From the cell containing the given text, extract its center point as (x, y) coordinate. 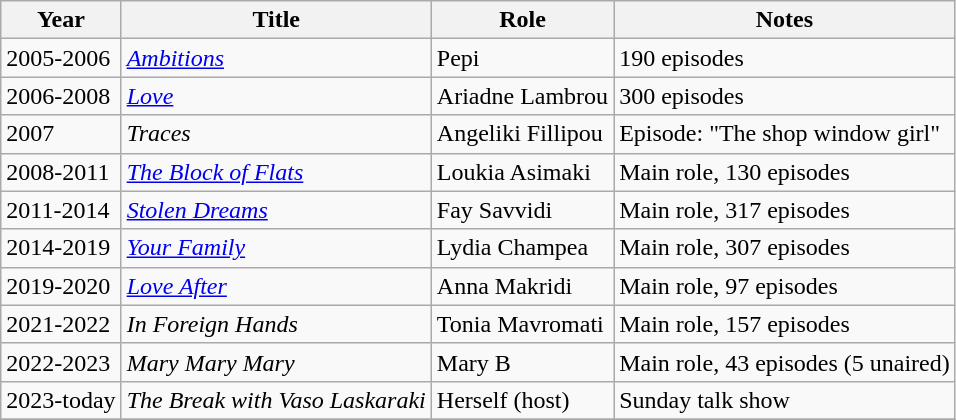
2023-today (61, 400)
Notes (785, 20)
Main role, 307 episodes (785, 248)
Love After (276, 286)
Ambitions (276, 58)
Main role, 97 episodes (785, 286)
Angeliki Fillipou (522, 134)
The Block of Flats (276, 172)
Anna Makridi (522, 286)
Main role, 317 episodes (785, 210)
Main role, 43 episodes (5 unaired) (785, 362)
Traces (276, 134)
Herself (host) (522, 400)
2014-2019 (61, 248)
The Break with Vaso Laskaraki (276, 400)
Episode: "The shop window girl" (785, 134)
Love (276, 96)
2006-2008 (61, 96)
Mary B (522, 362)
Lydia Champea (522, 248)
2022-2023 (61, 362)
2008-2011 (61, 172)
2005-2006 (61, 58)
Fay Savvidi (522, 210)
300 episodes (785, 96)
190 episodes (785, 58)
Stolen Dreams (276, 210)
Role (522, 20)
2011-2014 (61, 210)
Main role, 130 episodes (785, 172)
2021-2022 (61, 324)
Sunday talk show (785, 400)
Mary Mary Mary (276, 362)
Pepi (522, 58)
Main role, 157 episodes (785, 324)
Year (61, 20)
2007 (61, 134)
Tonia Mavromati (522, 324)
In Foreign Hands (276, 324)
2019-2020 (61, 286)
Title (276, 20)
Loukia Asimaki (522, 172)
Ariadne Lambrou (522, 96)
Your Family (276, 248)
